Scan for the cell matching the given text and deliver its (x, y) coordinate at center. 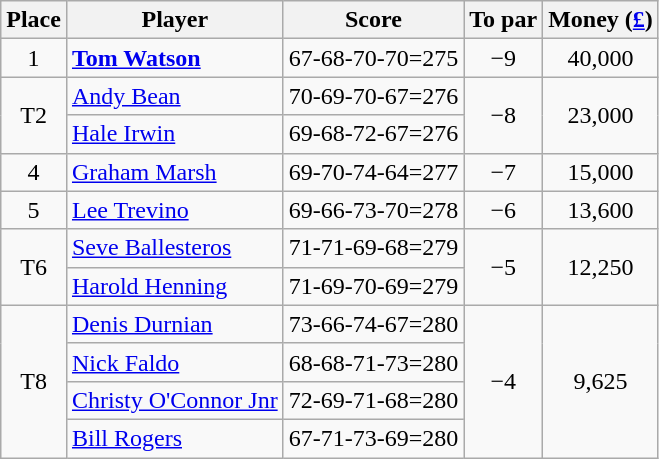
5 (34, 210)
1 (34, 58)
−5 (504, 267)
−6 (504, 210)
Lee Trevino (174, 210)
4 (34, 172)
−8 (504, 115)
−9 (504, 58)
Harold Henning (174, 286)
Player (174, 20)
69-70-74-64=277 (374, 172)
67-71-73-69=280 (374, 438)
−7 (504, 172)
Tom Watson (174, 58)
Graham Marsh (174, 172)
To par (504, 20)
72-69-71-68=280 (374, 400)
71-69-70-69=279 (374, 286)
Score (374, 20)
71-71-69-68=279 (374, 248)
Hale Irwin (174, 134)
Place (34, 20)
T6 (34, 267)
23,000 (601, 115)
T2 (34, 115)
12,250 (601, 267)
Christy O'Connor Jnr (174, 400)
68-68-71-73=280 (374, 362)
T8 (34, 381)
40,000 (601, 58)
70-69-70-67=276 (374, 96)
Money (£) (601, 20)
69-68-72-67=276 (374, 134)
13,600 (601, 210)
Andy Bean (174, 96)
15,000 (601, 172)
Denis Durnian (174, 324)
Bill Rogers (174, 438)
9,625 (601, 381)
Seve Ballesteros (174, 248)
73-66-74-67=280 (374, 324)
67-68-70-70=275 (374, 58)
−4 (504, 381)
69-66-73-70=278 (374, 210)
Nick Faldo (174, 362)
